Return the (X, Y) coordinate for the center point of the cell that contains the specified text.  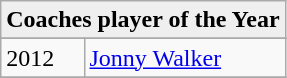
Coaches player of the Year (143, 20)
2012 (42, 58)
Jonny Walker (184, 58)
